Locate the cell with the specified text and output its [X, Y] center coordinate. 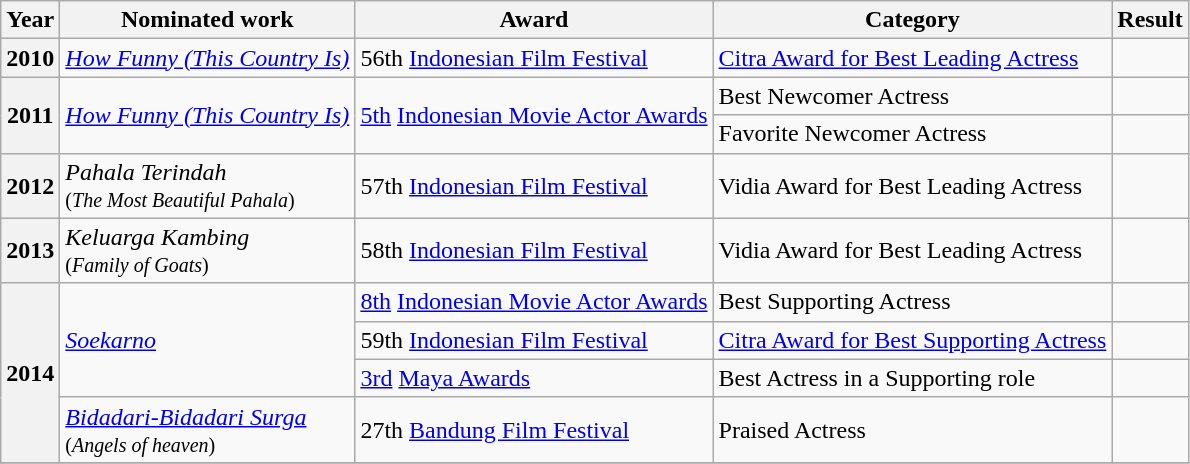
Category [912, 20]
2011 [30, 115]
Nominated work [208, 20]
Praised Actress [912, 430]
Year [30, 20]
Citra Award for Best Supporting Actress [912, 340]
Best Actress in a Supporting role [912, 378]
3rd Maya Awards [534, 378]
Best Newcomer Actress [912, 96]
Best Supporting Actress [912, 302]
Citra Award for Best Leading Actress [912, 58]
Bidadari-Bidadari Surga (Angels of heaven) [208, 430]
8th Indonesian Movie Actor Awards [534, 302]
Result [1150, 20]
Keluarga Kambing (Family of Goats) [208, 250]
Soekarno [208, 340]
56th Indonesian Film Festival [534, 58]
58th Indonesian Film Festival [534, 250]
2010 [30, 58]
2012 [30, 186]
5th Indonesian Movie Actor Awards [534, 115]
2013 [30, 250]
2014 [30, 372]
27th Bandung Film Festival [534, 430]
Favorite Newcomer Actress [912, 134]
Pahala Terindah (The Most Beautiful Pahala) [208, 186]
59th Indonesian Film Festival [534, 340]
57th Indonesian Film Festival [534, 186]
Award [534, 20]
